Provide the (x, y) coordinate of the cell's center where the given text is located.  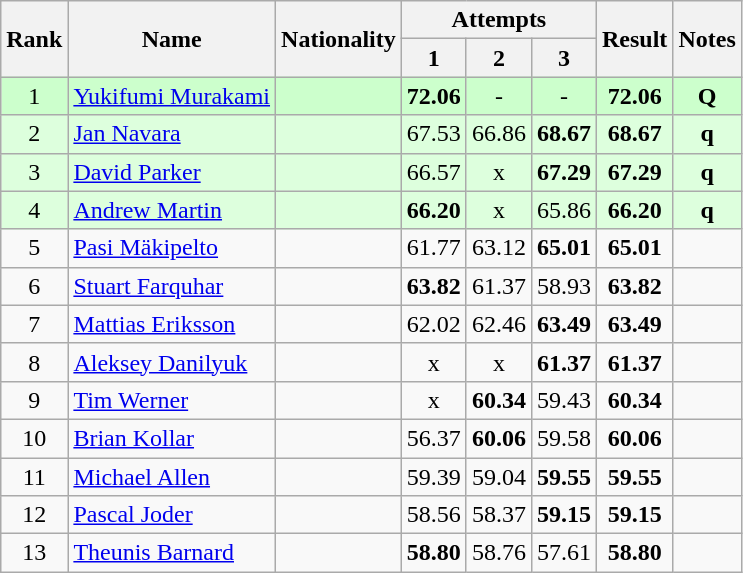
12 (34, 515)
10 (34, 438)
5 (34, 248)
67.53 (434, 134)
Theunis Barnard (172, 553)
Michael Allen (172, 477)
6 (34, 286)
Tim Werner (172, 400)
63.12 (498, 248)
62.46 (498, 324)
59.43 (564, 400)
56.37 (434, 438)
59.39 (434, 477)
8 (34, 362)
Aleksey Danilyuk (172, 362)
4 (34, 210)
Attempts (498, 20)
58.56 (434, 515)
Notes (707, 39)
57.61 (564, 553)
62.02 (434, 324)
Yukifumi Murakami (172, 96)
66.86 (498, 134)
9 (34, 400)
Pascal Joder (172, 515)
61.77 (434, 248)
Stuart Farquhar (172, 286)
65.86 (564, 210)
59.58 (564, 438)
13 (34, 553)
7 (34, 324)
Rank (34, 39)
Nationality (339, 39)
Andrew Martin (172, 210)
58.93 (564, 286)
Brian Kollar (172, 438)
Mattias Eriksson (172, 324)
Pasi Mäkipelto (172, 248)
Result (634, 39)
David Parker (172, 172)
Name (172, 39)
59.04 (498, 477)
58.37 (498, 515)
Q (707, 96)
11 (34, 477)
Jan Navara (172, 134)
66.57 (434, 172)
58.76 (498, 553)
